Capture the cell that displays the provided text and extract its (x, y) central coordinate. 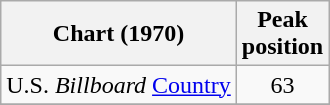
63 (282, 85)
Chart (1970) (119, 34)
Peakposition (282, 34)
U.S. Billboard Country (119, 85)
